For the text-containing cell, return its midpoint in [x, y] coordinate format. 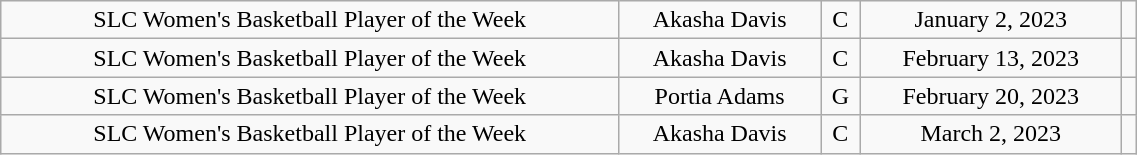
G [841, 96]
March 2, 2023 [990, 134]
January 2, 2023 [990, 20]
February 20, 2023 [990, 96]
Portia Adams [720, 96]
February 13, 2023 [990, 58]
